Return the [x, y] coordinate for the center point of the cell that contains the specified text.  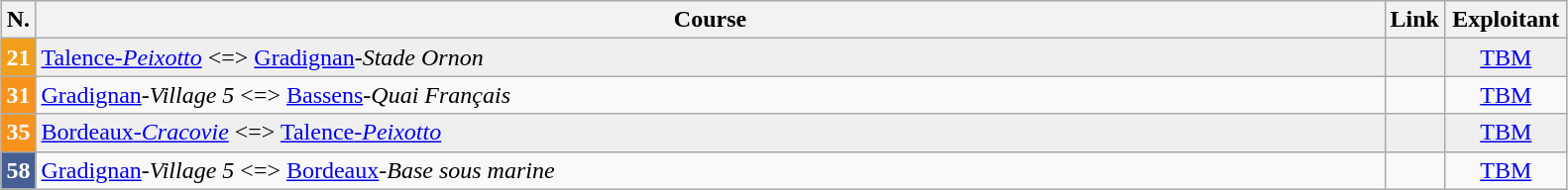
Talence-Peixotto <=> Gradignan-Stade Ornon [710, 57]
21 [18, 57]
58 [18, 170]
Course [710, 20]
Link [1414, 20]
Gradignan-Village 5 <=> Bordeaux-Base sous marine [710, 170]
Bordeaux-Cracovie <=> Talence-Peixotto [710, 133]
35 [18, 133]
Gradignan-Village 5 <=> Bassens-Quai Français [710, 95]
Exploitant [1506, 20]
31 [18, 95]
N. [18, 20]
